Capture the cell that displays the provided text and extract its (X, Y) central coordinate. 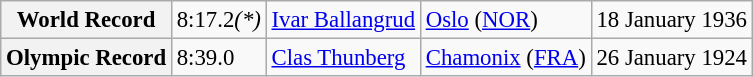
26 January 1924 (672, 58)
World Record (86, 20)
Ivar Ballangrud (343, 20)
8:39.0 (218, 58)
18 January 1936 (672, 20)
Clas Thunberg (343, 58)
Oslo (NOR) (506, 20)
8:17.2(*) (218, 20)
Chamonix (FRA) (506, 58)
Olympic Record (86, 58)
